Return (X, Y) of the center of cell containing provided text 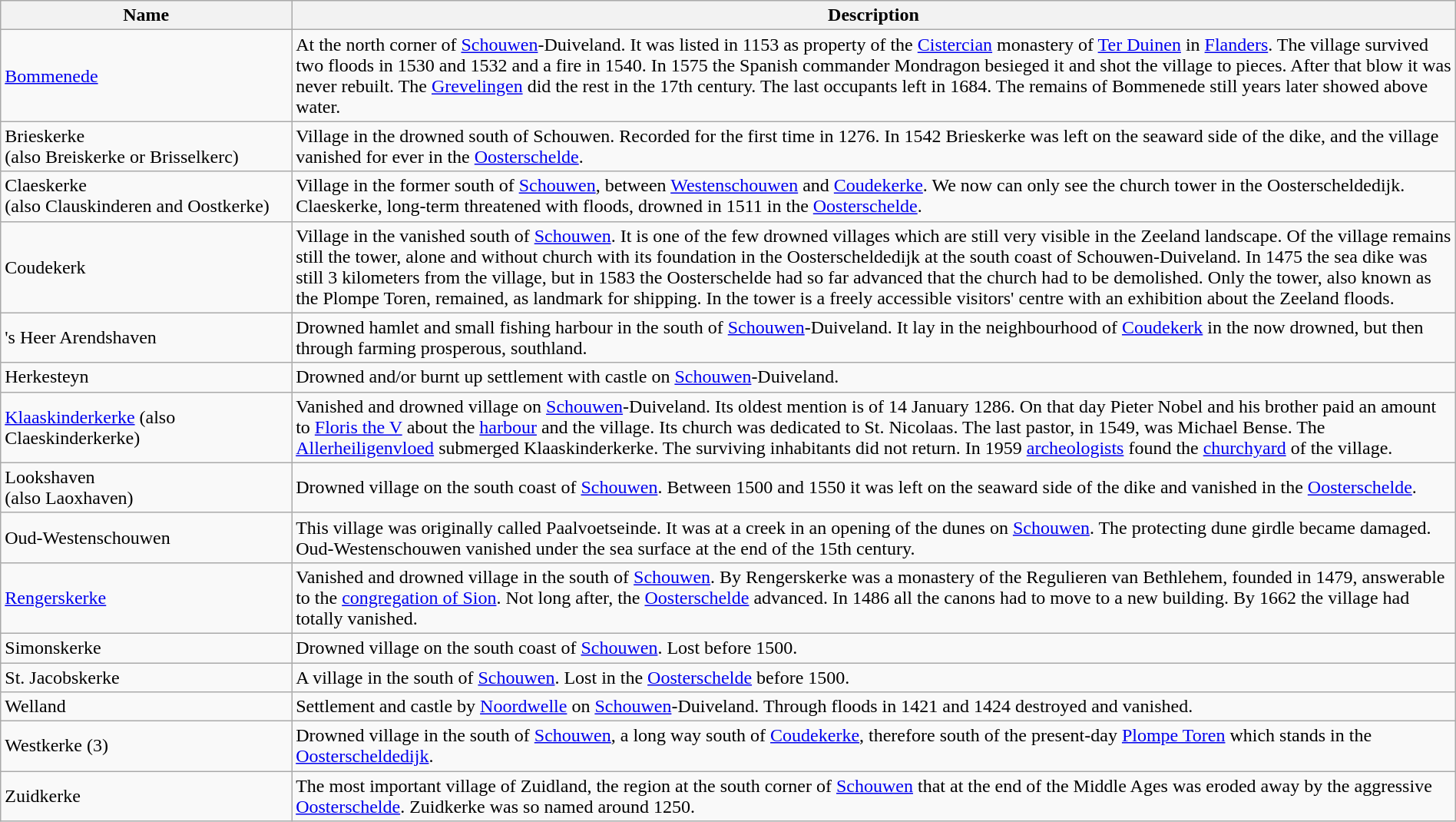
Coudekerk (146, 267)
Description (874, 15)
St. Jacobskerke (146, 677)
A village in the south of Schouwen. Lost in the Oosterschelde before 1500. (874, 677)
Westkerke (3) (146, 747)
Brieskerke (also Breiskerke or Brisselkerc) (146, 146)
Claeskerke(also Clauskinderen and Oostkerke) (146, 197)
's Heer Arendshaven (146, 338)
Name (146, 15)
Simonskerke (146, 648)
Rengerskerke (146, 598)
Zuidkerke (146, 796)
Herkesteyn (146, 377)
Lookshaven (also Laoxhaven) (146, 487)
Welland (146, 707)
Settlement and castle by Noordwelle on Schouwen-Duiveland. Through floods in 1421 and 1424 destroyed and vanished. (874, 707)
Drowned and/or burnt up settlement with castle on Schouwen-Duiveland. (874, 377)
Drowned village on the south coast of Schouwen. Lost before 1500. (874, 648)
Drowned village on the south coast of Schouwen. Between 1500 and 1550 it was left on the seaward side of the dike and vanished in the Oosterschelde. (874, 487)
Oud-Westenschouwen (146, 538)
Klaaskinderkerke (also Claeskinderkerke) (146, 427)
Bommenede (146, 75)
